From the cell containing the given text, extract its center point as [x, y] coordinate. 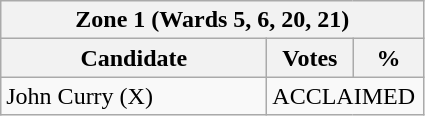
Votes [310, 58]
Zone 1 (Wards 5, 6, 20, 21) [212, 20]
John Curry (X) [134, 96]
ACCLAIMED [346, 96]
% [388, 58]
Candidate [134, 58]
